Pinpoint the cell where the given text exists, returning its (x, y) midpoint coordinate. 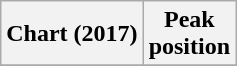
Peakposition (189, 34)
Chart (2017) (72, 34)
